Provide the (X, Y) coordinate of the cell's center where the given text is located.  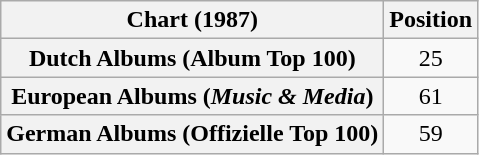
25 (431, 58)
German Albums (Offizielle Top 100) (192, 134)
59 (431, 134)
Dutch Albums (Album Top 100) (192, 58)
European Albums (Music & Media) (192, 96)
Chart (1987) (192, 20)
Position (431, 20)
61 (431, 96)
